Pinpoint the cell where the given text exists, returning its (X, Y) midpoint coordinate. 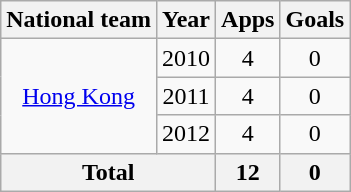
2012 (186, 134)
Goals (315, 20)
12 (248, 172)
2010 (186, 58)
Apps (248, 20)
2011 (186, 96)
National team (79, 20)
Total (108, 172)
Hong Kong (79, 96)
Year (186, 20)
